Pinpoint the cell where the given text exists, returning its (x, y) midpoint coordinate. 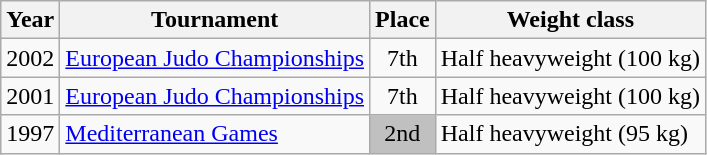
2001 (30, 96)
2nd (403, 134)
1997 (30, 134)
Half heavyweight (95 kg) (570, 134)
Year (30, 20)
Place (403, 20)
Weight class (570, 20)
Tournament (215, 20)
2002 (30, 58)
Mediterranean Games (215, 134)
